Return [X, Y] of the center of cell containing provided text 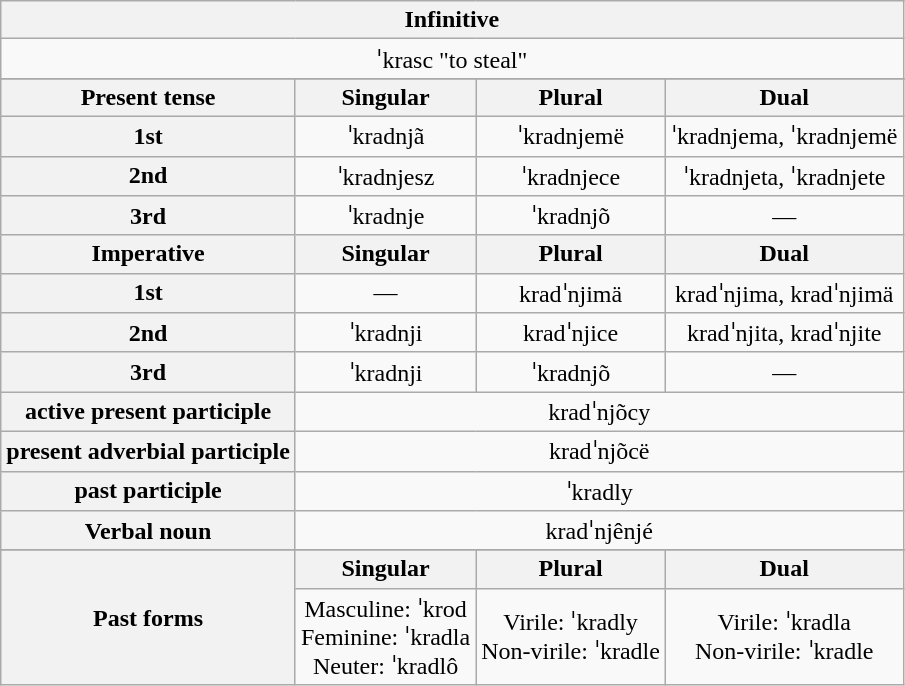
Virile: ˈkradlaNon-virile: ˈkradle [784, 636]
ˈkradnjesz [385, 176]
active present participle [148, 412]
ˈkradly [599, 491]
Past forms [148, 618]
Infinitive [452, 20]
kradˈnjênjé [599, 531]
Present tense [148, 97]
kradˈnjima, kradˈnjimä [784, 293]
present adverbial participle [148, 451]
kradˈnjimä [571, 293]
ˈkradnjece [571, 176]
past participle [148, 491]
Imperative [148, 254]
ˈkradnjeta, ˈkradnjete [784, 176]
ˈkradnjema, ˈkradnjemë [784, 136]
Verbal noun [148, 531]
kradˈnjice [571, 333]
kradˈnjõcy [599, 412]
ˈkradnjemë [571, 136]
Masculine: ˈkrodFeminine: ˈkradlaNeuter: ˈkradlô [385, 636]
kradˈnjita, kradˈnjite [784, 333]
ˈkradnje [385, 216]
ˈkradnjã [385, 136]
Virile: ˈkradlyNon-virile: ˈkradle [571, 636]
kradˈnjõcë [599, 451]
ˈkrasc "to steal" [452, 59]
